Pinpoint the cell where the given text exists, returning its (x, y) midpoint coordinate. 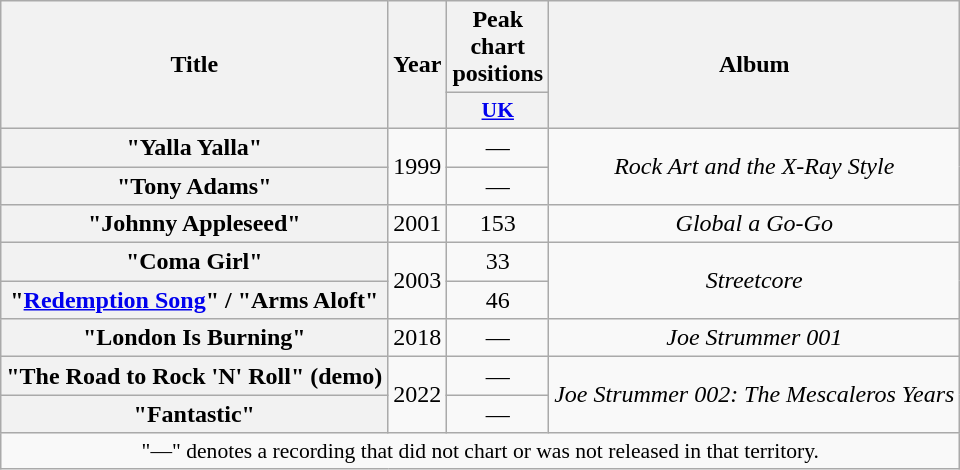
Peak chart positions (498, 47)
"Fantastic" (194, 414)
46 (498, 300)
1999 (418, 166)
Year (418, 65)
153 (498, 224)
"Yalla Yalla" (194, 147)
"London Is Burning" (194, 338)
"—" denotes a recording that did not chart or was not released in that territory. (480, 451)
"Tony Adams" (194, 185)
UK (498, 111)
Streetcore (754, 281)
Joe Strummer 002: The Mescaleros Years (754, 395)
Title (194, 65)
"Coma Girl" (194, 262)
Joe Strummer 001 (754, 338)
2001 (418, 224)
2022 (418, 395)
2018 (418, 338)
"The Road to Rock 'N' Roll" (demo) (194, 376)
Album (754, 65)
"Johnny Appleseed" (194, 224)
33 (498, 262)
Rock Art and the X-Ray Style (754, 166)
Global a Go-Go (754, 224)
"Redemption Song" / "Arms Aloft" (194, 300)
2003 (418, 281)
